Output the [X, Y] coordinate of the center of the cell containing the given text.  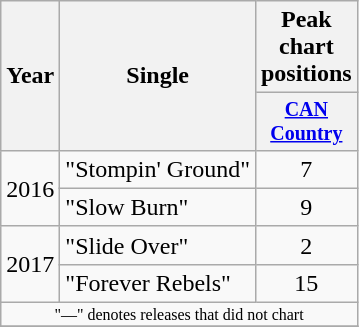
Peak chartpositions [306, 47]
"Forever Rebels" [158, 283]
Year [30, 76]
"Stompin' Ground" [158, 169]
2017 [30, 264]
"—" denotes releases that did not chart [179, 315]
CAN Country [306, 122]
Single [158, 76]
2 [306, 245]
9 [306, 207]
7 [306, 169]
2016 [30, 188]
"Slide Over" [158, 245]
15 [306, 283]
"Slow Burn" [158, 207]
